Determine the (X, Y) coordinate at the center of the cell enclosing the given text.  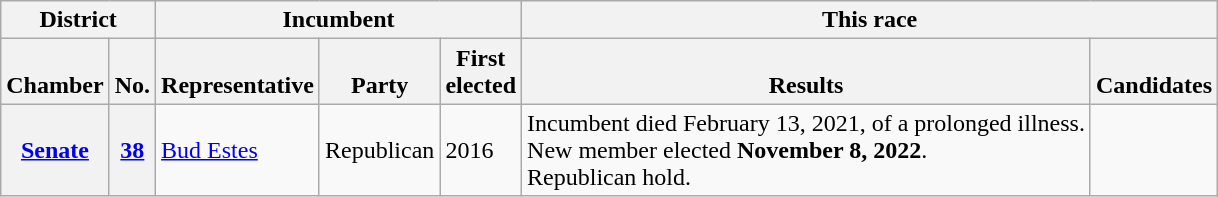
Chamber (55, 72)
Bud Estes (238, 150)
38 (132, 150)
No. (132, 72)
Party (379, 72)
This race (870, 20)
2016 (481, 150)
Republican (379, 150)
Senate (55, 150)
Representative (238, 72)
Incumbent died February 13, 2021, of a prolonged illness.New member elected November 8, 2022.Republican hold. (806, 150)
Incumbent (339, 20)
Candidates (1154, 72)
District (78, 20)
Results (806, 72)
Firstelected (481, 72)
